Pinpoint the cell where the given text exists, returning its (x, y) midpoint coordinate. 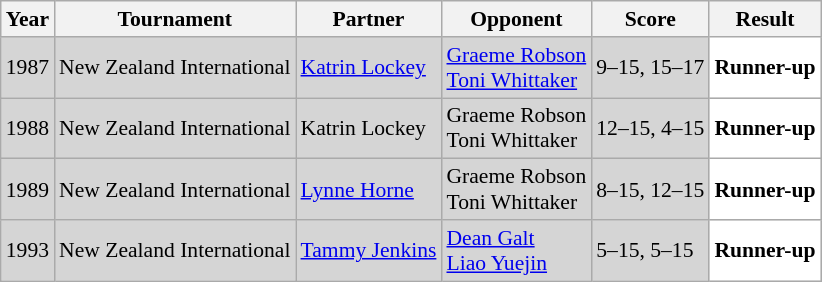
8–15, 12–15 (650, 190)
1993 (28, 250)
12–15, 4–15 (650, 128)
1987 (28, 68)
Tammy Jenkins (369, 250)
Lynne Horne (369, 190)
Dean Galt Liao Yuejin (516, 250)
9–15, 15–17 (650, 68)
Score (650, 19)
1989 (28, 190)
Tournament (174, 19)
Opponent (516, 19)
Partner (369, 19)
5–15, 5–15 (650, 250)
Year (28, 19)
1988 (28, 128)
Result (764, 19)
